Identify which cell holds the provided text, then report its [x, y] central coordinate. 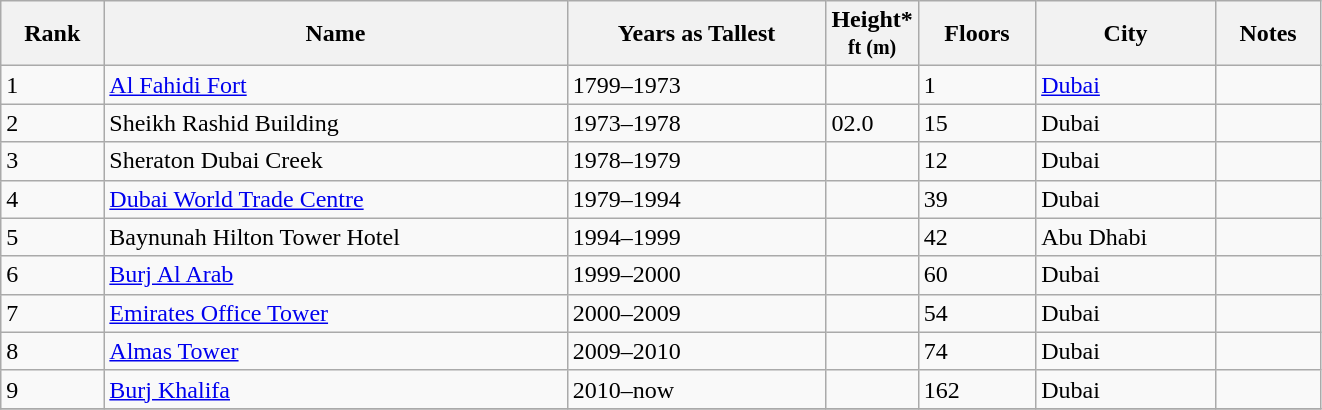
60 [976, 275]
8 [52, 351]
Notes [1268, 34]
15 [976, 123]
39 [976, 199]
Sheikh Rashid Building [336, 123]
12 [976, 161]
2000–2009 [696, 313]
2009–2010 [696, 351]
Rank [52, 34]
2010–now [696, 389]
42 [976, 237]
Burj Al Arab [336, 275]
Name [336, 34]
02.0 [872, 123]
1978–1979 [696, 161]
74 [976, 351]
1994–1999 [696, 237]
Years as Tallest [696, 34]
6 [52, 275]
1979–1994 [696, 199]
54 [976, 313]
7 [52, 313]
City [1126, 34]
1999–2000 [696, 275]
4 [52, 199]
Dubai World Trade Centre [336, 199]
3 [52, 161]
Almas Tower [336, 351]
1799–1973 [696, 85]
Baynunah Hilton Tower Hotel [336, 237]
1973–1978 [696, 123]
Abu Dhabi [1126, 237]
Burj Khalifa [336, 389]
Emirates Office Tower [336, 313]
162 [976, 389]
2 [52, 123]
Floors [976, 34]
Al Fahidi Fort [336, 85]
9 [52, 389]
Height*ft (m) [872, 34]
5 [52, 237]
Sheraton Dubai Creek [336, 161]
